Return [x, y] of the center of cell containing provided text 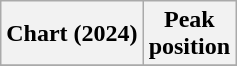
Peakposition [189, 34]
Chart (2024) [72, 34]
